Capture the cell that displays the provided text and extract its [X, Y] central coordinate. 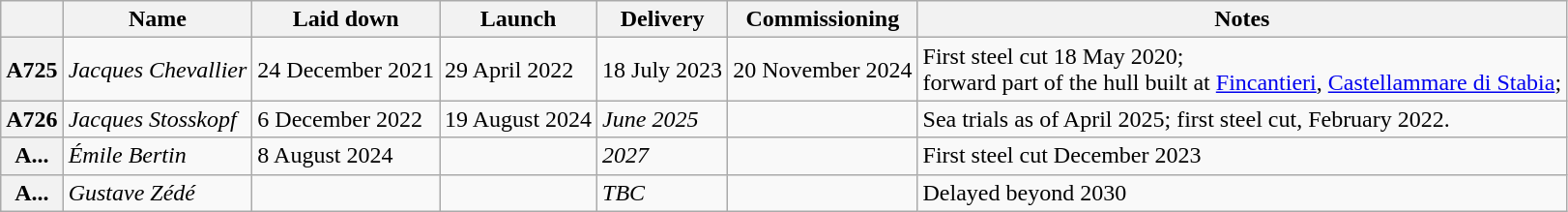
8 August 2024 [346, 156]
TBC [663, 193]
Laid down [346, 19]
Delivery [663, 19]
18 July 2023 [663, 70]
29 April 2022 [518, 70]
24 December 2021 [346, 70]
First steel cut 18 May 2020; forward part of the hull built at Fincantieri, Castellammare di Stabia; [1242, 70]
Sea trials as of April 2025; first steel cut, February 2022. [1242, 119]
Jacques Stosskopf [158, 119]
Émile Bertin [158, 156]
Jacques Chevallier [158, 70]
Gustave Zédé [158, 193]
A726 [32, 119]
Commissioning [823, 19]
2027 [663, 156]
Name [158, 19]
Notes [1242, 19]
A725 [32, 70]
Launch [518, 19]
20 November 2024 [823, 70]
19 August 2024 [518, 119]
6 December 2022 [346, 119]
June 2025 [663, 119]
Delayed beyond 2030 [1242, 193]
First steel cut December 2023 [1242, 156]
